Output the [X, Y] coordinate of the center of the cell containing the given text.  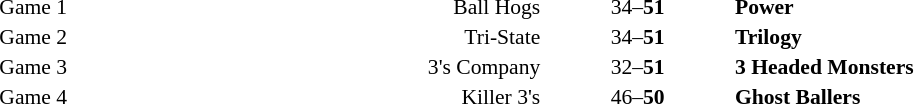
34–51 [638, 37]
Tri-State [306, 37]
3's Company [306, 67]
32–51 [638, 67]
